Find where the given text appears and provide that cell's center as [x, y] coordinate. 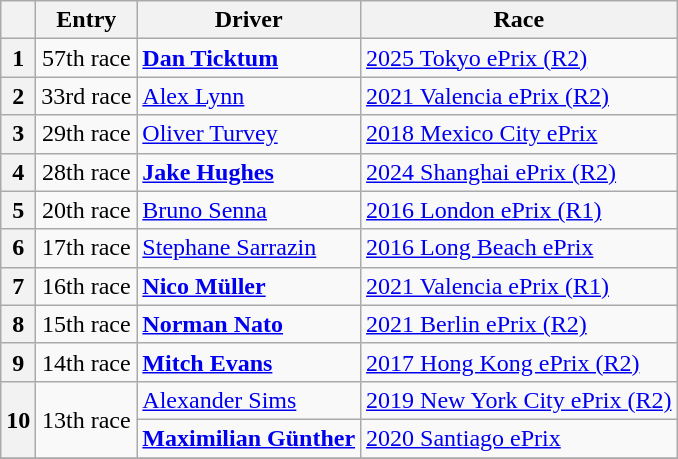
2016 London ePrix (R1) [519, 210]
10 [18, 419]
Dan Ticktum [249, 58]
17th race [86, 248]
2017 Hong Kong ePrix (R2) [519, 362]
16th race [86, 286]
2021 Valencia ePrix (R2) [519, 96]
6 [18, 248]
2024 Shanghai ePrix (R2) [519, 172]
33rd race [86, 96]
20th race [86, 210]
Jake Hughes [249, 172]
2021 Berlin ePrix (R2) [519, 324]
1 [18, 58]
9 [18, 362]
Mitch Evans [249, 362]
57th race [86, 58]
Entry [86, 20]
14th race [86, 362]
2018 Mexico City ePrix [519, 134]
15th race [86, 324]
7 [18, 286]
2016 Long Beach ePrix [519, 248]
Oliver Turvey [249, 134]
2 [18, 96]
Race [519, 20]
Driver [249, 20]
2025 Tokyo ePrix (R2) [519, 58]
Nico Müller [249, 286]
13th race [86, 419]
Bruno Senna [249, 210]
3 [18, 134]
2019 New York City ePrix (R2) [519, 400]
8 [18, 324]
2020 Santiago ePrix [519, 438]
5 [18, 210]
Stephane Sarrazin [249, 248]
Norman Nato [249, 324]
Maximilian Günther [249, 438]
29th race [86, 134]
2021 Valencia ePrix (R1) [519, 286]
4 [18, 172]
28th race [86, 172]
Alexander Sims [249, 400]
Alex Lynn [249, 96]
